Extract the [x, y] coordinate from the center of the cell holding the provided text.  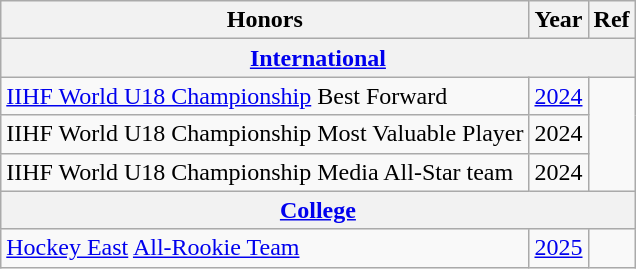
International [318, 58]
IIHF World U18 Championship Best Forward [265, 96]
Year [558, 20]
Hockey East All-Rookie Team [265, 248]
Honors [265, 20]
College [318, 210]
2025 [558, 248]
Ref [612, 20]
IIHF World U18 Championship Most Valuable Player [265, 134]
IIHF World U18 Championship Media All-Star team [265, 172]
